For the text-containing cell, return its midpoint in (X, Y) coordinate format. 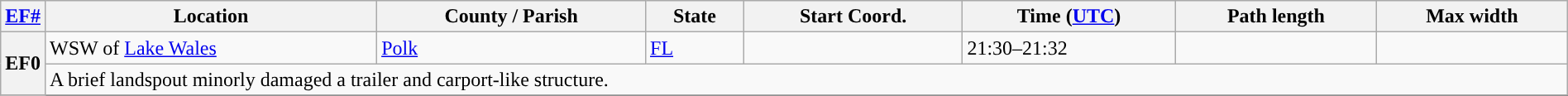
EF# (23, 17)
Start Coord. (853, 17)
Path length (1275, 17)
EF0 (23, 64)
Time (UTC) (1068, 17)
FL (695, 48)
21:30–21:32 (1068, 48)
Location (210, 17)
State (695, 17)
County / Parish (511, 17)
Polk (511, 48)
WSW of Lake Wales (210, 48)
Max width (1472, 17)
A brief landspout minorly damaged a trailer and carport-like structure. (806, 79)
